Find where the given text appears and provide that cell's center as [X, Y] coordinate. 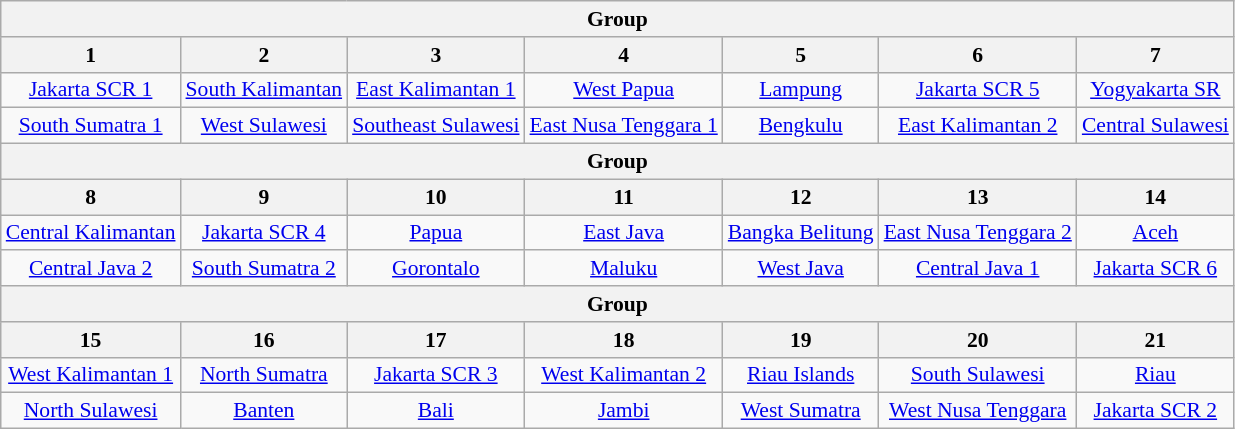
South Sumatra 1 [91, 126]
Central Sulawesi [1156, 126]
East Kalimantan 1 [436, 90]
West Kalimantan 2 [624, 375]
East Nusa Tenggara 2 [978, 233]
18 [624, 340]
Riau [1156, 375]
1 [91, 55]
8 [91, 197]
South Sumatra 2 [264, 269]
Gorontalo [436, 269]
West Papua [624, 90]
Papua [436, 233]
Aceh [1156, 233]
Bangka Belitung [801, 233]
Jakarta SCR 6 [1156, 269]
21 [1156, 340]
West Nusa Tenggara [978, 411]
Jambi [624, 411]
Maluku [624, 269]
19 [801, 340]
Jakarta SCR 2 [1156, 411]
7 [1156, 55]
Bali [436, 411]
16 [264, 340]
Central Kalimantan [91, 233]
Central Java 1 [978, 269]
14 [1156, 197]
3 [436, 55]
Bengkulu [801, 126]
Central Java 2 [91, 269]
2 [264, 55]
4 [624, 55]
South Kalimantan [264, 90]
Riau Islands [801, 375]
West Sulawesi [264, 126]
Jakarta SCR 3 [436, 375]
East Nusa Tenggara 1 [624, 126]
Lampung [801, 90]
17 [436, 340]
5 [801, 55]
Jakarta SCR 5 [978, 90]
North Sumatra [264, 375]
10 [436, 197]
12 [801, 197]
West Sumatra [801, 411]
East Java [624, 233]
Banten [264, 411]
11 [624, 197]
West Java [801, 269]
9 [264, 197]
East Kalimantan 2 [978, 126]
15 [91, 340]
20 [978, 340]
North Sulawesi [91, 411]
Yogyakarta SR [1156, 90]
West Kalimantan 1 [91, 375]
Jakarta SCR 1 [91, 90]
Southeast Sulawesi [436, 126]
South Sulawesi [978, 375]
6 [978, 55]
Jakarta SCR 4 [264, 233]
13 [978, 197]
